Capture the cell that displays the provided text and extract its (X, Y) central coordinate. 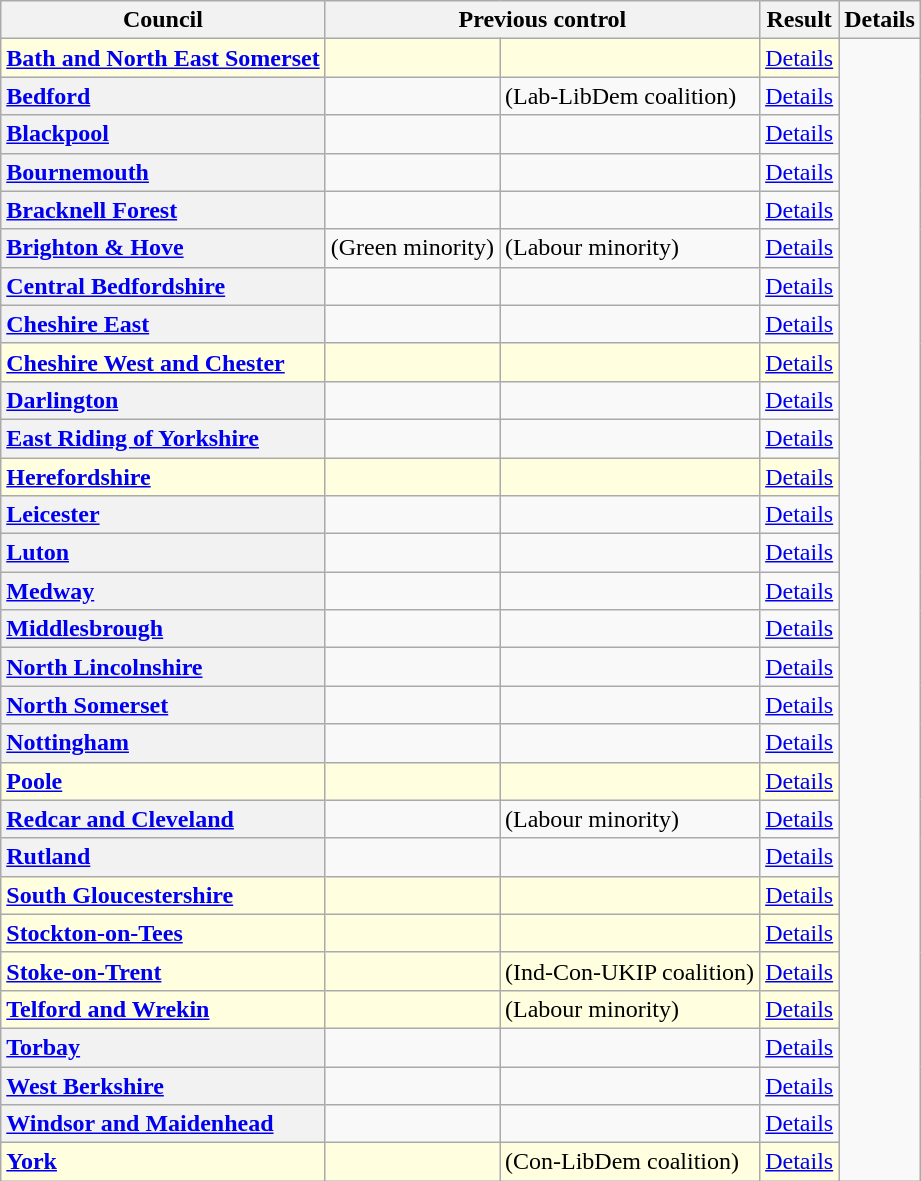
(Con-LibDem coalition) (630, 1162)
Central Bedfordshire (163, 286)
Darlington (163, 400)
Result (800, 20)
Windsor and Maidenhead (163, 1124)
Stockton-on-Tees (163, 933)
Medway (163, 591)
Middlesbrough (163, 629)
Previous control (542, 20)
North Somerset (163, 705)
Nottingham (163, 743)
(Ind-Con-UKIP coalition) (630, 971)
(Green minority) (412, 248)
West Berkshire (163, 1085)
Leicester (163, 515)
Council (163, 20)
Bracknell Forest (163, 210)
Brighton & Hove (163, 248)
Torbay (163, 1047)
Bath and North East Somerset (163, 58)
Poole (163, 781)
Rutland (163, 857)
York (163, 1162)
Redcar and Cleveland (163, 819)
Cheshire West and Chester (163, 362)
Bournemouth (163, 172)
Stoke-on-Trent (163, 971)
East Riding of Yorkshire (163, 438)
Bedford (163, 96)
Herefordshire (163, 477)
South Gloucestershire (163, 895)
Luton (163, 553)
Telford and Wrekin (163, 1009)
Cheshire East (163, 324)
North Lincolnshire (163, 667)
(Lab-LibDem coalition) (630, 96)
Blackpool (163, 134)
